Determine the (x, y) coordinate at the center of the cell enclosing the given text.  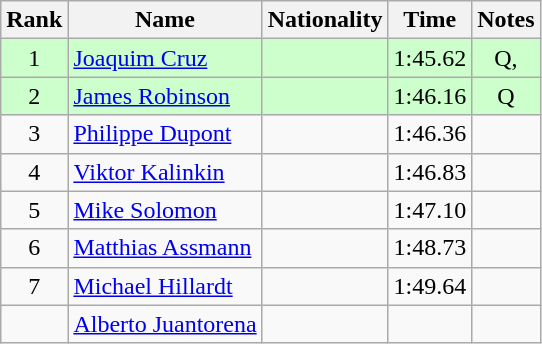
Notes (506, 20)
Q, (506, 58)
5 (34, 210)
4 (34, 172)
Joaquim Cruz (165, 58)
1 (34, 58)
Nationality (325, 20)
1:48.73 (430, 248)
Viktor Kalinkin (165, 172)
1:46.36 (430, 134)
1:45.62 (430, 58)
1:46.83 (430, 172)
Mike Solomon (165, 210)
7 (34, 286)
1:46.16 (430, 96)
2 (34, 96)
3 (34, 134)
Time (430, 20)
Q (506, 96)
Rank (34, 20)
1:49.64 (430, 286)
1:47.10 (430, 210)
Michael Hillardt (165, 286)
James Robinson (165, 96)
6 (34, 248)
Philippe Dupont (165, 134)
Alberto Juantorena (165, 324)
Matthias Assmann (165, 248)
Name (165, 20)
